Identify which cell holds the provided text, then report its (X, Y) central coordinate. 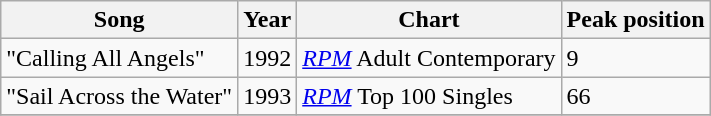
Peak position (636, 20)
RPM Top 100 Singles (429, 96)
Song (120, 20)
RPM Adult Contemporary (429, 58)
Chart (429, 20)
"Calling All Angels" (120, 58)
Year (268, 20)
1993 (268, 96)
66 (636, 96)
1992 (268, 58)
"Sail Across the Water" (120, 96)
9 (636, 58)
